Detect which cell encompasses the target text, then output its (X, Y) center coordinate. 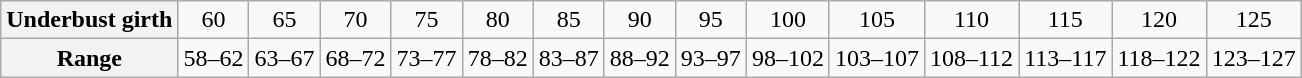
73–77 (426, 58)
78–82 (498, 58)
115 (1066, 20)
100 (788, 20)
123–127 (1254, 58)
63–67 (284, 58)
60 (214, 20)
125 (1254, 20)
75 (426, 20)
68–72 (356, 58)
Underbust girth (90, 20)
70 (356, 20)
90 (640, 20)
88–92 (640, 58)
103–107 (876, 58)
113–117 (1066, 58)
98–102 (788, 58)
80 (498, 20)
83–87 (568, 58)
108–112 (971, 58)
85 (568, 20)
65 (284, 20)
93–97 (710, 58)
110 (971, 20)
105 (876, 20)
Range (90, 58)
118–122 (1159, 58)
95 (710, 20)
120 (1159, 20)
58–62 (214, 58)
